Return [X, Y] of the center of cell containing provided text 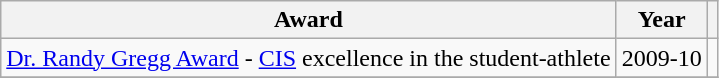
Year [662, 20]
2009-10 [662, 58]
Dr. Randy Gregg Award - CIS excellence in the student-athlete [308, 58]
Award [308, 20]
